For the text-containing cell, return its midpoint in [X, Y] coordinate format. 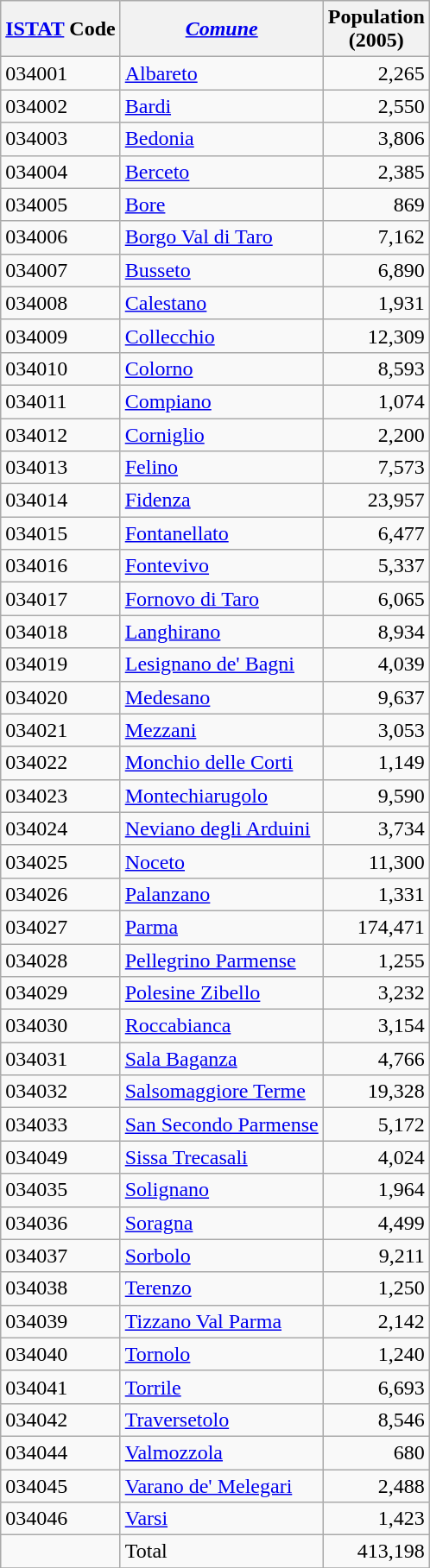
1,331 [376, 894]
2,265 [376, 73]
19,328 [376, 1092]
Fidenza [221, 501]
1,423 [376, 1519]
034023 [60, 796]
2,200 [376, 434]
Torrile [221, 1387]
680 [376, 1452]
12,309 [376, 336]
034025 [60, 861]
034033 [60, 1124]
2,488 [376, 1485]
3,806 [376, 139]
Parma [221, 927]
ISTAT Code [60, 29]
034022 [60, 763]
034046 [60, 1519]
6,477 [376, 533]
Borgo Val di Taro [221, 237]
034009 [60, 336]
Noceto [221, 861]
Lesignano de' Bagni [221, 664]
034018 [60, 632]
2,385 [376, 172]
4,499 [376, 1223]
7,573 [376, 468]
034014 [60, 501]
034015 [60, 533]
Colorno [221, 368]
Varsi [221, 1519]
034032 [60, 1092]
3,053 [376, 730]
034012 [60, 434]
034028 [60, 960]
034026 [60, 894]
034017 [60, 599]
034044 [60, 1452]
034021 [60, 730]
1,074 [376, 401]
11,300 [376, 861]
1,255 [376, 960]
Tizzano Val Parma [221, 1321]
034029 [60, 993]
Bardi [221, 106]
034045 [60, 1485]
413,198 [376, 1552]
Corniglio [221, 434]
034049 [60, 1157]
Compiano [221, 401]
Berceto [221, 172]
1,964 [376, 1190]
034024 [60, 828]
034004 [60, 172]
034001 [60, 73]
Bore [221, 205]
034031 [60, 1059]
8,934 [376, 632]
Sorbolo [221, 1256]
1,931 [376, 303]
Tornolo [221, 1354]
034020 [60, 697]
4,766 [376, 1059]
Pellegrino Parmense [221, 960]
034019 [60, 664]
Neviano degli Arduini [221, 828]
4,039 [376, 664]
Fontevivo [221, 566]
8,593 [376, 368]
034042 [60, 1420]
Bedonia [221, 139]
Terenzo [221, 1288]
034036 [60, 1223]
Traversetolo [221, 1420]
034011 [60, 401]
Fornovo di Taro [221, 599]
7,162 [376, 237]
Langhirano [221, 632]
034038 [60, 1288]
Polesine Zibello [221, 993]
Soragna [221, 1223]
Albareto [221, 73]
2,142 [376, 1321]
6,693 [376, 1387]
034002 [60, 106]
Calestano [221, 303]
034016 [60, 566]
6,065 [376, 599]
Palanzano [221, 894]
034010 [60, 368]
3,154 [376, 1026]
Comune [221, 29]
034030 [60, 1026]
5,172 [376, 1124]
034040 [60, 1354]
4,024 [376, 1157]
8,546 [376, 1420]
034005 [60, 205]
034003 [60, 139]
1,250 [376, 1288]
Sala Baganza [221, 1059]
3,734 [376, 828]
Roccabianca [221, 1026]
9,637 [376, 697]
034027 [60, 927]
Solignano [221, 1190]
034013 [60, 468]
9,590 [376, 796]
034041 [60, 1387]
174,471 [376, 927]
Medesano [221, 697]
6,890 [376, 270]
034008 [60, 303]
Collecchio [221, 336]
Monchio delle Corti [221, 763]
034035 [60, 1190]
034039 [60, 1321]
034007 [60, 270]
034037 [60, 1256]
5,337 [376, 566]
Valmozzola [221, 1452]
Mezzani [221, 730]
9,211 [376, 1256]
Total [221, 1552]
Sissa Trecasali [221, 1157]
San Secondo Parmense [221, 1124]
Fontanellato [221, 533]
3,232 [376, 993]
23,957 [376, 501]
2,550 [376, 106]
Busseto [221, 270]
Varano de' Melegari [221, 1485]
Salsomaggiore Terme [221, 1092]
Montechiarugolo [221, 796]
Population (2005) [376, 29]
869 [376, 205]
1,240 [376, 1354]
034006 [60, 237]
Felino [221, 468]
1,149 [376, 763]
